Scan for the cell matching the given text and deliver its [X, Y] coordinate at center. 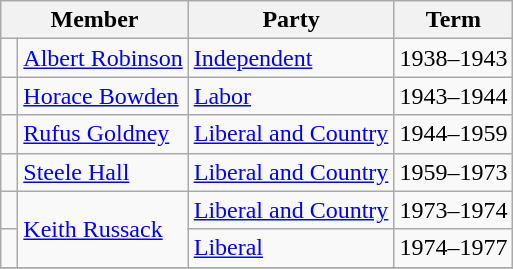
1938–1943 [454, 58]
1943–1944 [454, 96]
1973–1974 [454, 210]
Rufus Goldney [103, 134]
Horace Bowden [103, 96]
1974–1977 [454, 248]
Steele Hall [103, 172]
Member [94, 20]
Liberal [291, 248]
1944–1959 [454, 134]
Labor [291, 96]
Independent [291, 58]
Party [291, 20]
1959–1973 [454, 172]
Keith Russack [103, 229]
Term [454, 20]
Albert Robinson [103, 58]
